Search for the cell housing the specified text and yield its (x, y) center coordinate. 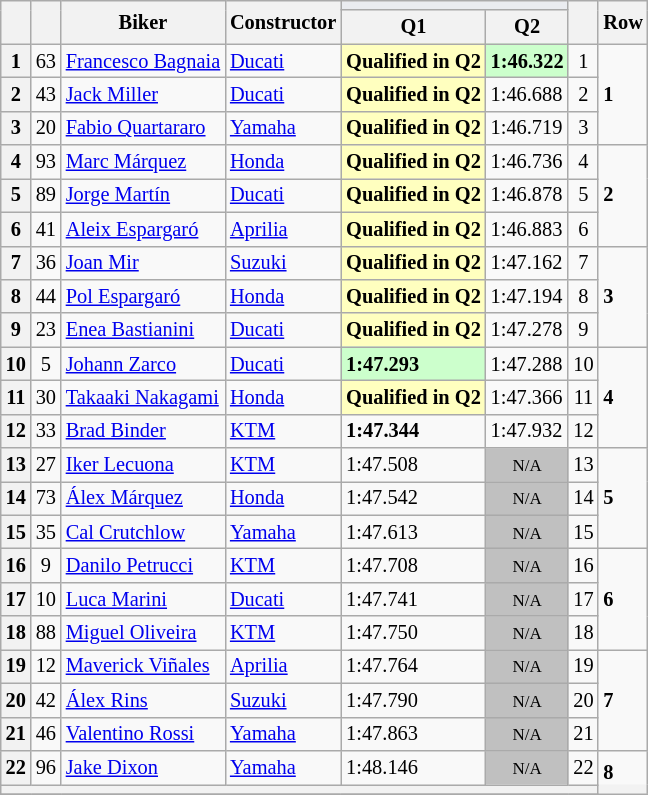
1:47.613 (413, 532)
Cal Crutchlow (143, 532)
1:47.293 (413, 364)
1:48.146 (413, 767)
Biker (143, 22)
Valentino Rossi (143, 734)
Miguel Oliveira (143, 633)
1:47.790 (413, 700)
46 (46, 734)
33 (46, 431)
35 (46, 532)
1:47.542 (413, 498)
1:47.508 (413, 465)
27 (46, 465)
30 (46, 397)
Aleix Espargaró (143, 229)
41 (46, 229)
1:47.366 (528, 397)
1:46.322 (528, 61)
Danilo Petrucci (143, 565)
Q1 (413, 27)
1:46.878 (528, 195)
Pol Espargaró (143, 296)
88 (46, 633)
1:47.278 (528, 330)
1:47.764 (413, 666)
1:47.863 (413, 734)
42 (46, 700)
Joan Mir (143, 263)
1:47.344 (413, 431)
Francesco Bagnaia (143, 61)
Jorge Martín (143, 195)
1:47.194 (528, 296)
1:46.736 (528, 162)
1:47.288 (528, 364)
Maverick Viñales (143, 666)
1:47.741 (413, 599)
23 (46, 330)
96 (46, 767)
93 (46, 162)
1:46.719 (528, 128)
1:47.750 (413, 633)
Jack Miller (143, 94)
36 (46, 263)
1:46.688 (528, 94)
Álex Rins (143, 700)
Iker Lecuona (143, 465)
Marc Márquez (143, 162)
Johann Zarco (143, 364)
Fabio Quartararo (143, 128)
1:47.162 (528, 263)
Q2 (528, 27)
89 (46, 195)
Constructor (283, 22)
63 (46, 61)
1:47.708 (413, 565)
43 (46, 94)
1:47.932 (528, 431)
Jake Dixon (143, 767)
Enea Bastianini (143, 330)
1:46.883 (528, 229)
Luca Marini (143, 599)
Álex Márquez (143, 498)
44 (46, 296)
Row (622, 22)
73 (46, 498)
Brad Binder (143, 431)
Takaaki Nakagami (143, 397)
